Detect which cell encompasses the target text, then output its [X, Y] center coordinate. 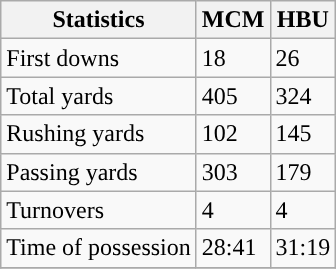
31:19 [303, 248]
324 [303, 96]
Time of possession [99, 248]
Statistics [99, 20]
145 [303, 134]
MCM [233, 20]
28:41 [233, 248]
303 [233, 172]
405 [233, 96]
18 [233, 58]
179 [303, 172]
Turnovers [99, 210]
Total yards [99, 96]
102 [233, 134]
HBU [303, 20]
26 [303, 58]
First downs [99, 58]
Passing yards [99, 172]
Rushing yards [99, 134]
